Pinpoint the cell where the given text exists, returning its [X, Y] midpoint coordinate. 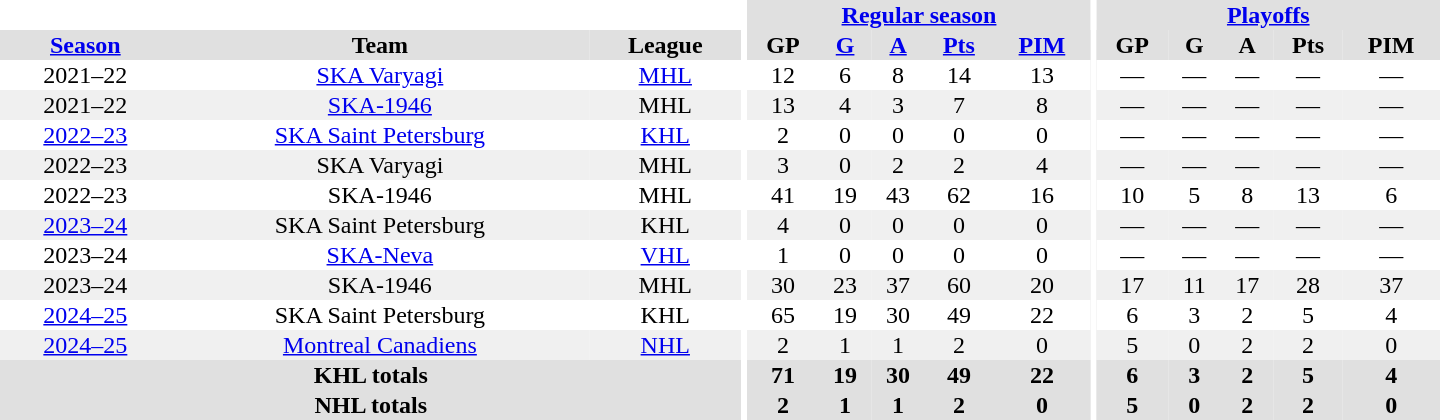
20 [1042, 285]
VHL [665, 255]
23 [846, 285]
7 [960, 105]
14 [960, 75]
71 [782, 375]
Team [380, 45]
Season [86, 45]
28 [1308, 285]
SKA-Neva [380, 255]
KHL totals [370, 375]
NHL [665, 345]
Playoffs [1268, 15]
11 [1194, 285]
12 [782, 75]
10 [1132, 195]
60 [960, 285]
43 [898, 195]
League [665, 45]
Montreal Canadiens [380, 345]
62 [960, 195]
41 [782, 195]
NHL totals [370, 405]
Regular season [918, 15]
16 [1042, 195]
65 [782, 315]
